Find where the given text appears and provide that cell's center as [X, Y] coordinate. 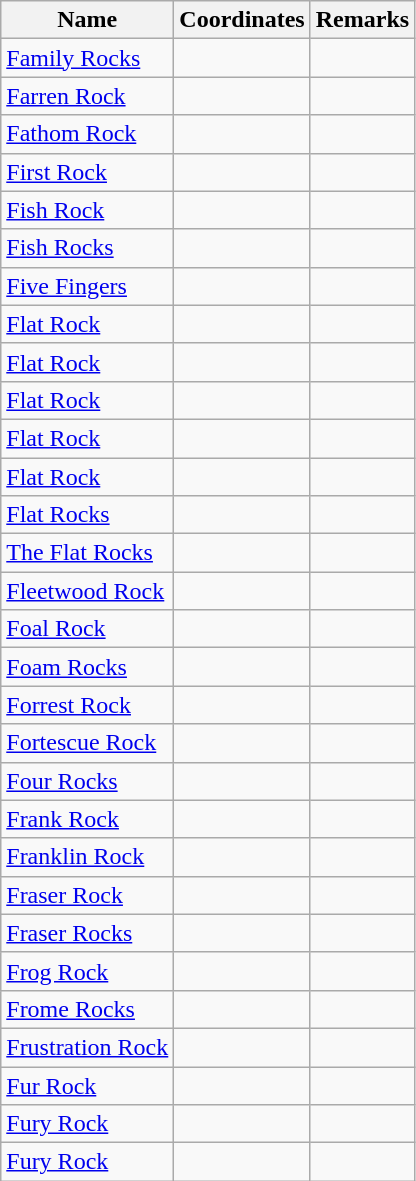
Flat Rocks [88, 515]
Foam Rocks [88, 667]
Coordinates [242, 20]
Remarks [362, 20]
Frog Rock [88, 971]
Fish Rock [88, 210]
Family Rocks [88, 58]
Frome Rocks [88, 1009]
Frank Rock [88, 819]
Fraser Rock [88, 895]
Fathom Rock [88, 134]
First Rock [88, 172]
Foal Rock [88, 629]
Four Rocks [88, 781]
Fortescue Rock [88, 743]
Fraser Rocks [88, 933]
The Flat Rocks [88, 553]
Name [88, 20]
Frustration Rock [88, 1047]
Fur Rock [88, 1085]
Farren Rock [88, 96]
Five Fingers [88, 286]
Fish Rocks [88, 248]
Forrest Rock [88, 705]
Fleetwood Rock [88, 591]
Franklin Rock [88, 857]
